Determine the [X, Y] coordinate at the center of the cell enclosing the given text.  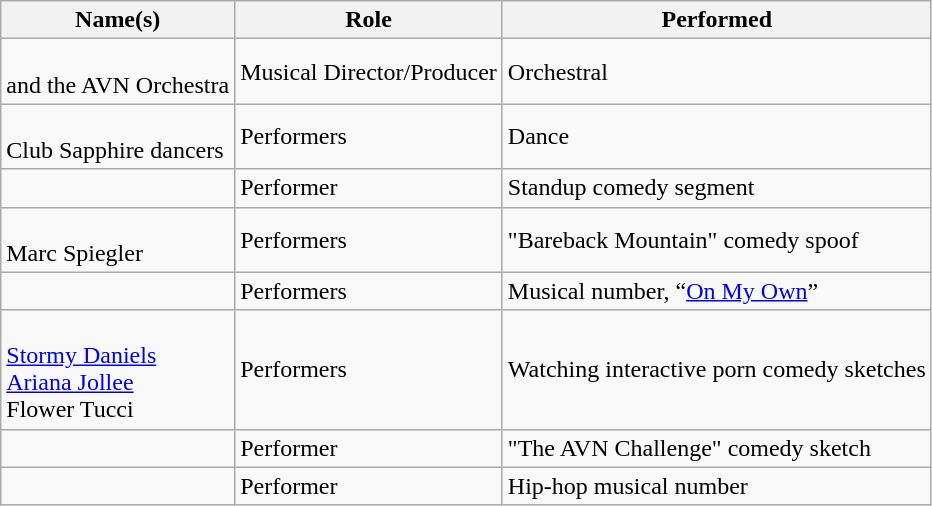
Orchestral [716, 72]
"Bareback Mountain" comedy spoof [716, 240]
Name(s) [118, 20]
Standup comedy segment [716, 188]
Role [369, 20]
Watching interactive porn comedy sketches [716, 370]
Musical number, “On My Own” [716, 291]
Marc Spiegler [118, 240]
Stormy DanielsAriana JolleeFlower Tucci [118, 370]
Hip-hop musical number [716, 486]
Performed [716, 20]
"The AVN Challenge" comedy sketch [716, 448]
Musical Director/Producer [369, 72]
Club Sapphire dancers [118, 136]
Dance [716, 136]
and the AVN Orchestra [118, 72]
